Scan for the cell matching the given text and deliver its [x, y] coordinate at center. 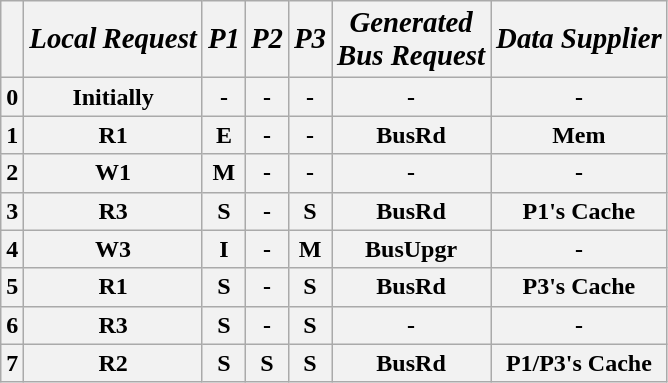
W3 [114, 249]
6 [12, 325]
P2 [266, 40]
4 [12, 249]
P1's Cache [580, 211]
Local Request [114, 40]
P1/P3's Cache [580, 363]
E [224, 135]
5 [12, 287]
BusUpgr [412, 249]
0 [12, 97]
2 [12, 173]
Initially [114, 97]
I [224, 249]
W1 [114, 173]
P3's Cache [580, 287]
Mem [580, 135]
Data Supplier [580, 40]
GeneratedBus Request [412, 40]
P3 [310, 40]
1 [12, 135]
3 [12, 211]
P1 [224, 40]
R2 [114, 363]
7 [12, 363]
